From the cell containing the given text, extract its center point as (x, y) coordinate. 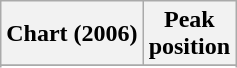
Chart (2006) (72, 34)
Peakposition (189, 34)
